Locate the cell with the specified text and output its [x, y] center coordinate. 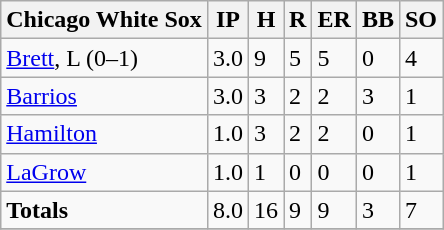
Hamilton [104, 134]
LaGrow [104, 172]
ER [334, 20]
16 [266, 210]
R [298, 20]
7 [420, 210]
Totals [104, 210]
SO [420, 20]
Barrios [104, 96]
Chicago White Sox [104, 20]
4 [420, 58]
8.0 [228, 210]
H [266, 20]
IP [228, 20]
BB [378, 20]
Brett, L (0–1) [104, 58]
